For the text-containing cell, return its midpoint in (x, y) coordinate format. 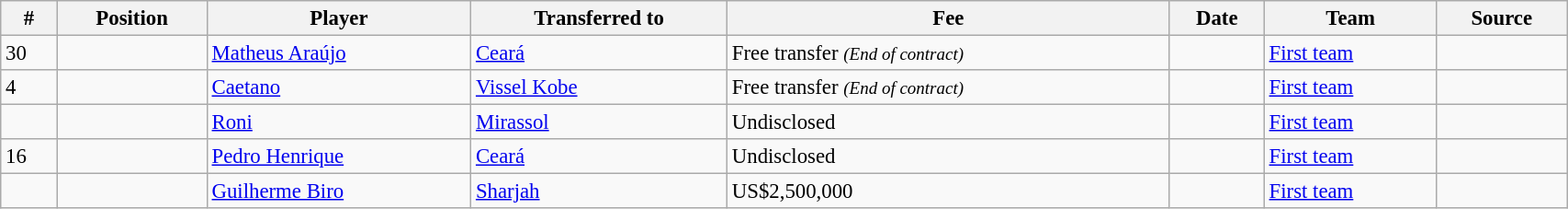
US$2,500,000 (949, 192)
Mirassol (599, 122)
Transferred to (599, 18)
Vissel Kobe (599, 87)
Position (132, 18)
Guilherme Biro (338, 192)
30 (29, 53)
Sharjah (599, 192)
Source (1502, 18)
Pedro Henrique (338, 157)
4 (29, 87)
Player (338, 18)
Caetano (338, 87)
Team (1350, 18)
16 (29, 157)
# (29, 18)
Date (1216, 18)
Fee (949, 18)
Roni (338, 122)
Matheus Araújo (338, 53)
